Return the [x, y] coordinate for the center point of the cell that contains the specified text.  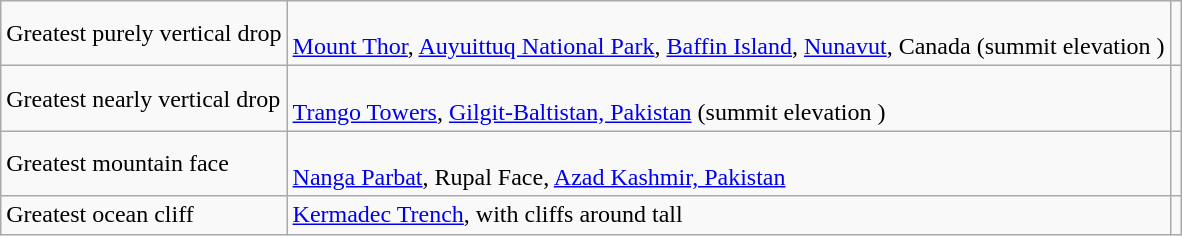
Kermadec Trench, with cliffs around tall [728, 215]
Mount Thor, Auyuittuq National Park, Baffin Island, Nunavut, Canada (summit elevation ) [728, 34]
Trango Towers, Gilgit-Baltistan, Pakistan (summit elevation ) [728, 98]
Greatest mountain face [144, 164]
Greatest ocean cliff [144, 215]
Greatest purely vertical drop [144, 34]
Nanga Parbat, Rupal Face, Azad Kashmir, Pakistan [728, 164]
Greatest nearly vertical drop [144, 98]
